Identify which cell holds the provided text, then report its [X, Y] central coordinate. 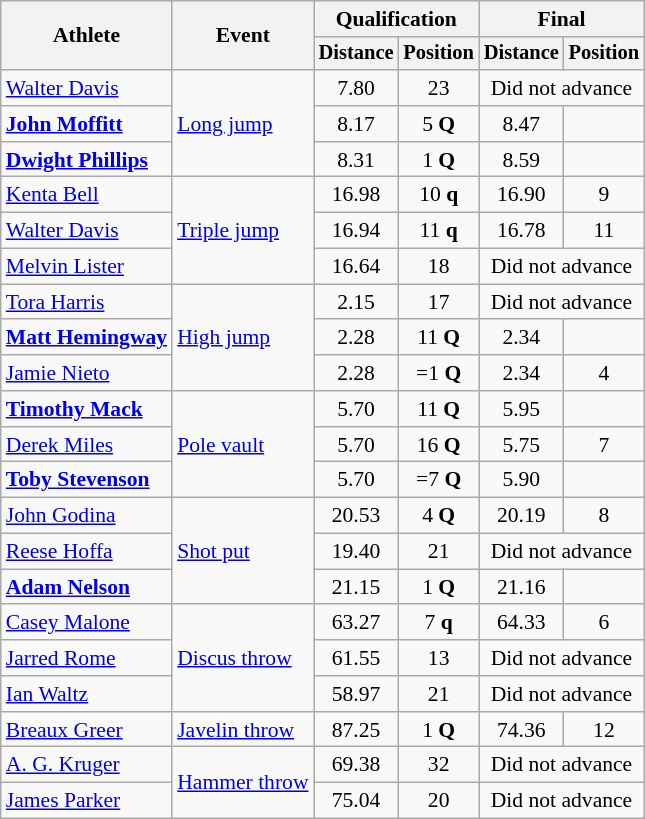
=1 Q [438, 373]
16.94 [356, 231]
John Godina [86, 516]
58.97 [356, 694]
Long jump [242, 124]
16.98 [356, 195]
Adam Nelson [86, 587]
5.95 [522, 409]
Matt Hemingway [86, 338]
John Moffitt [86, 124]
Athlete [86, 36]
23 [438, 88]
Hammer throw [242, 782]
21.15 [356, 587]
19.40 [356, 552]
16.90 [522, 195]
James Parker [86, 801]
Triple jump [242, 230]
Pole vault [242, 444]
5.90 [522, 480]
4 [604, 373]
Qualification [396, 19]
8.31 [356, 160]
5.75 [522, 445]
A. G. Kruger [86, 765]
17 [438, 302]
7 [604, 445]
Jarred Rome [86, 658]
8 [604, 516]
7.80 [356, 88]
Tora Harris [86, 302]
=7 Q [438, 480]
6 [604, 623]
20.53 [356, 516]
63.27 [356, 623]
10 q [438, 195]
Melvin Lister [86, 267]
69.38 [356, 765]
4 Q [438, 516]
8.47 [522, 124]
7 q [438, 623]
16 Q [438, 445]
8.17 [356, 124]
Derek Miles [86, 445]
Discus throw [242, 658]
20 [438, 801]
12 [604, 730]
87.25 [356, 730]
Ian Waltz [86, 694]
5 Q [438, 124]
16.78 [522, 231]
Timothy Mack [86, 409]
21.16 [522, 587]
74.36 [522, 730]
61.55 [356, 658]
16.64 [356, 267]
18 [438, 267]
Casey Malone [86, 623]
Jamie Nieto [86, 373]
Dwight Phillips [86, 160]
Event [242, 36]
Breaux Greer [86, 730]
2.15 [356, 302]
8.59 [522, 160]
32 [438, 765]
Reese Hoffa [86, 552]
20.19 [522, 516]
9 [604, 195]
Final [562, 19]
Kenta Bell [86, 195]
13 [438, 658]
11 q [438, 231]
64.33 [522, 623]
Toby Stevenson [86, 480]
75.04 [356, 801]
Shot put [242, 552]
Javelin throw [242, 730]
11 [604, 231]
High jump [242, 338]
